Output the [X, Y] coordinate of the center of the cell containing the given text.  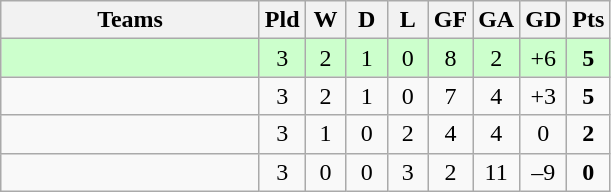
D [366, 20]
Pld [282, 20]
8 [450, 58]
L [408, 20]
–9 [544, 172]
11 [496, 172]
+6 [544, 58]
GD [544, 20]
+3 [544, 96]
GA [496, 20]
Teams [130, 20]
GF [450, 20]
Pts [588, 20]
7 [450, 96]
W [326, 20]
